Pinpoint the cell where the given text exists, returning its [x, y] midpoint coordinate. 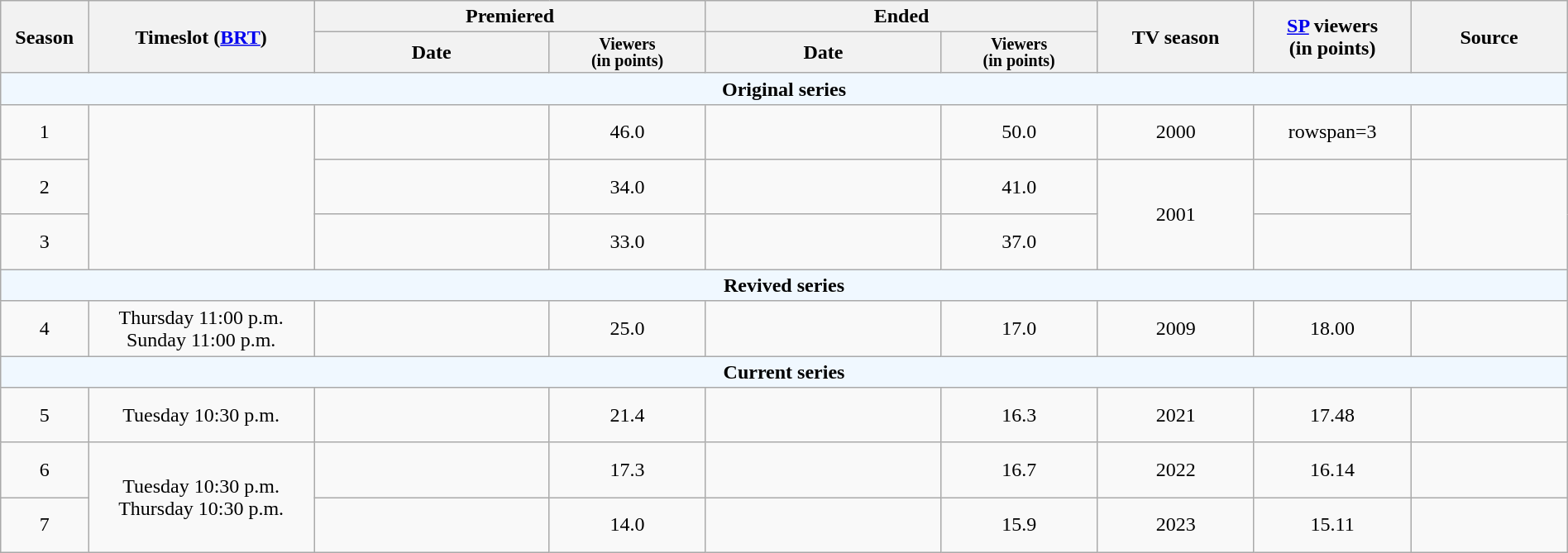
2022 [1176, 470]
4 [45, 329]
46.0 [627, 132]
Season [45, 37]
rowspan=3 [1331, 132]
16.14 [1331, 470]
Timeslot (BRT) [202, 37]
2 [45, 187]
17.48 [1331, 415]
Source [1489, 37]
41.0 [1019, 187]
14.0 [627, 526]
2021 [1176, 415]
50.0 [1019, 132]
34.0 [627, 187]
Current series [784, 372]
25.0 [627, 329]
Tuesday 10:30 p.m.Thursday 10:30 p.m. [202, 498]
Revived series [784, 285]
17.0 [1019, 329]
21.4 [627, 415]
2001 [1176, 215]
6 [45, 470]
16.7 [1019, 470]
1 [45, 132]
16.3 [1019, 415]
37.0 [1019, 241]
15.9 [1019, 526]
2023 [1176, 526]
3 [45, 241]
Ended [901, 17]
TV season [1176, 37]
33.0 [627, 241]
Premiered [510, 17]
15.11 [1331, 526]
Tuesday 10:30 p.m. [202, 415]
5 [45, 415]
7 [45, 526]
18.00 [1331, 329]
17.3 [627, 470]
Original series [784, 88]
SP viewers(in points) [1331, 37]
2009 [1176, 329]
Thursday 11:00 p.m.Sunday 11:00 p.m. [202, 329]
2000 [1176, 132]
